Search for the cell housing the specified text and yield its (x, y) center coordinate. 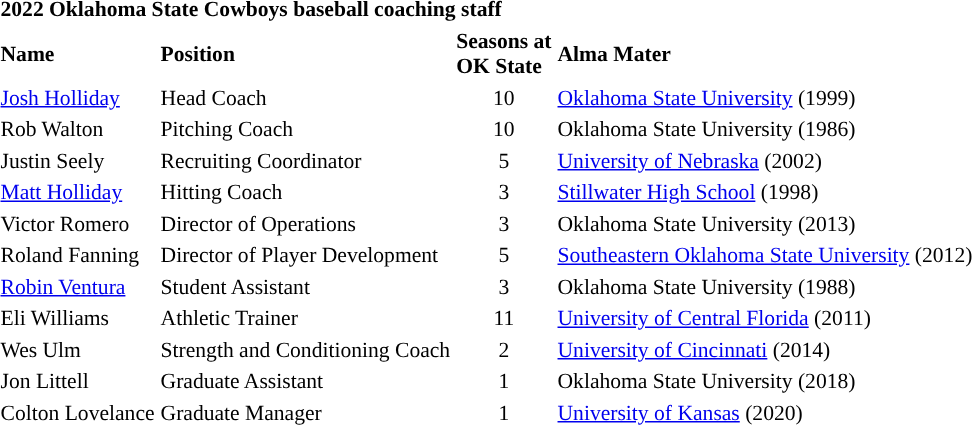
1 (504, 381)
2 (504, 350)
Director of Operations (306, 224)
Recruiting Coordinator (306, 160)
11 (504, 318)
Pitching Coach (306, 129)
Student Assistant (306, 286)
Seasons atOK State (504, 53)
Hitting Coach (306, 192)
Graduate Assistant (306, 381)
Position (306, 53)
Director of Player Development (306, 255)
Strength and Conditioning Coach (306, 350)
Head Coach (306, 98)
Athletic Trainer (306, 318)
